Search for the cell housing the specified text and yield its (x, y) center coordinate. 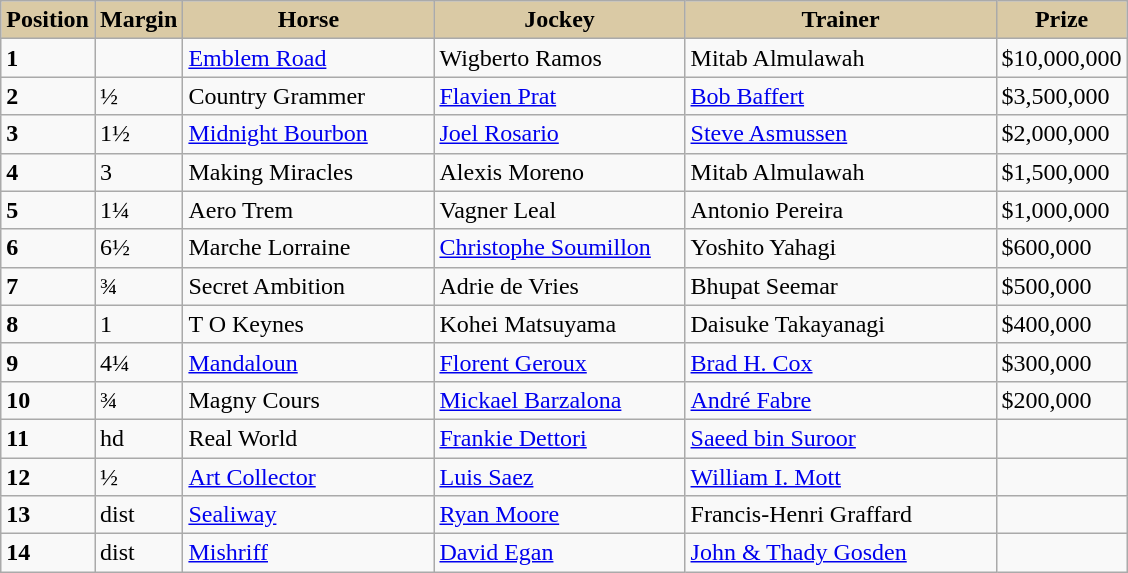
7 (48, 286)
4 (48, 172)
Yoshito Yahagi (840, 248)
Antonio Pereira (840, 210)
John & Thady Gosden (840, 553)
Art Collector (308, 477)
1½ (138, 134)
8 (48, 324)
Francis-Henri Graffard (840, 515)
Magny Cours (308, 400)
Horse (308, 20)
13 (48, 515)
Frankie Dettori (560, 438)
David Egan (560, 553)
Vagner Leal (560, 210)
Sealiway (308, 515)
Mishriff (308, 553)
6½ (138, 248)
Steve Asmussen (840, 134)
hd (138, 438)
Luis Saez (560, 477)
Kohei Matsuyama (560, 324)
Prize (1062, 20)
14 (48, 553)
Joel Rosario (560, 134)
Bhupat Seemar (840, 286)
5 (48, 210)
$400,000 (1062, 324)
$1,000,000 (1062, 210)
11 (48, 438)
Position (48, 20)
2 (48, 96)
T O Keynes (308, 324)
$3,500,000 (1062, 96)
Alexis Moreno (560, 172)
Flavien Prat (560, 96)
Marche Lorraine (308, 248)
Real World (308, 438)
Mickael Barzalona (560, 400)
10 (48, 400)
$1,500,000 (1062, 172)
Saeed bin Suroor (840, 438)
Making Miracles (308, 172)
$600,000 (1062, 248)
$10,000,000 (1062, 58)
Secret Ambition (308, 286)
9 (48, 362)
André Fabre (840, 400)
Jockey (560, 20)
$300,000 (1062, 362)
Florent Geroux (560, 362)
4¼ (138, 362)
Margin (138, 20)
Bob Baffert (840, 96)
$200,000 (1062, 400)
Adrie de Vries (560, 286)
Trainer (840, 20)
Mandaloun (308, 362)
Aero Trem (308, 210)
Midnight Bourbon (308, 134)
Country Grammer (308, 96)
William I. Mott (840, 477)
6 (48, 248)
12 (48, 477)
Christophe Soumillon (560, 248)
$2,000,000 (1062, 134)
Brad H. Cox (840, 362)
Ryan Moore (560, 515)
Wigberto Ramos (560, 58)
Emblem Road (308, 58)
1¼ (138, 210)
$500,000 (1062, 286)
Daisuke Takayanagi (840, 324)
